Determine the (x, y) coordinate at the center of the cell enclosing the given text.  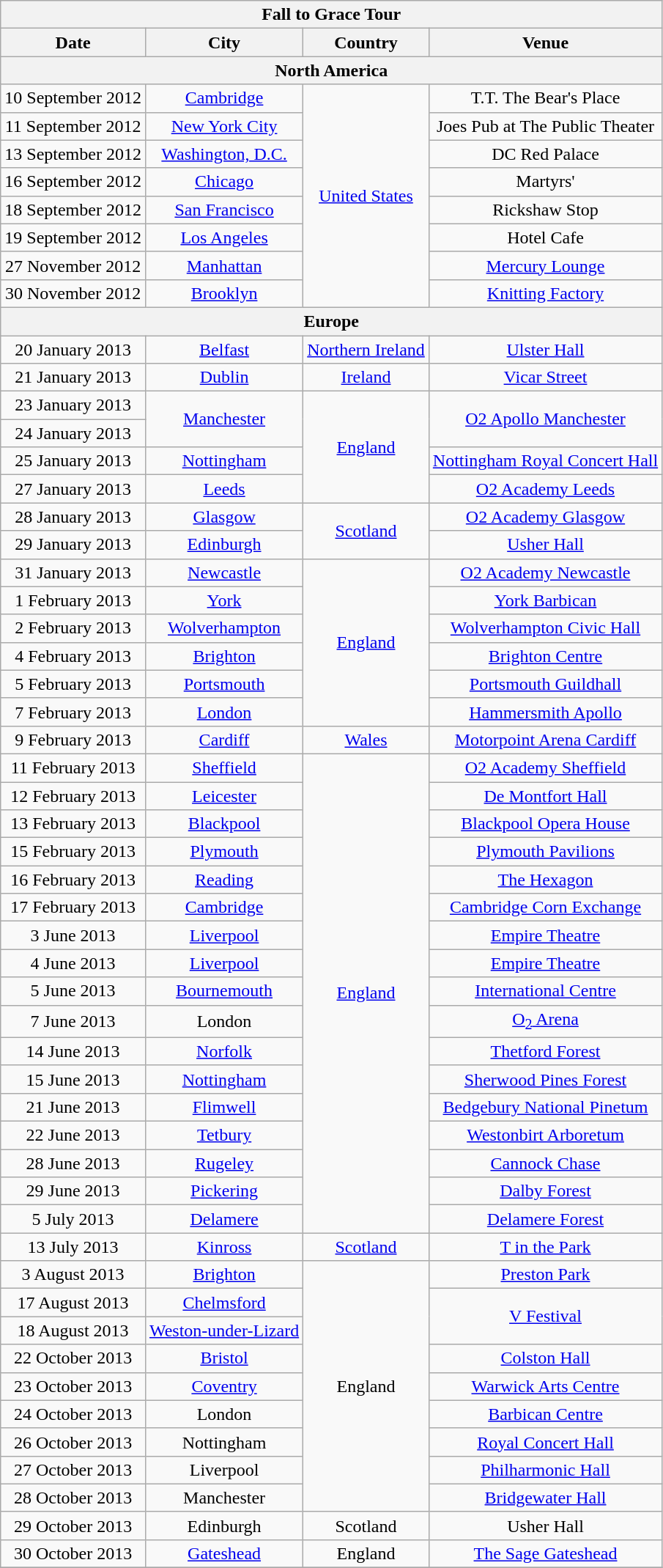
Coventry (224, 1386)
28 June 2013 (73, 1163)
31 January 2013 (73, 573)
29 October 2013 (73, 1525)
30 November 2012 (73, 293)
Plymouth Pavilions (545, 852)
16 September 2012 (73, 182)
Fall to Grace Tour (331, 15)
21 January 2013 (73, 378)
Leicester (224, 795)
York (224, 600)
17 February 2013 (73, 908)
O2 Academy Sheffield (545, 768)
4 February 2013 (73, 656)
23 January 2013 (73, 405)
Philharmonic Hall (545, 1470)
Northern Ireland (366, 350)
Thetford Forest (545, 1051)
O2 Academy Newcastle (545, 573)
Ireland (366, 378)
13 February 2013 (73, 824)
Country (366, 43)
15 February 2013 (73, 852)
San Francisco (224, 210)
Dalby Forest (545, 1191)
Barbican Centre (545, 1414)
3 June 2013 (73, 935)
Belfast (224, 350)
Delamere Forest (545, 1219)
Glasgow (224, 517)
22 October 2013 (73, 1358)
Dublin (224, 378)
O2 Academy Leeds (545, 489)
27 January 2013 (73, 489)
14 June 2013 (73, 1051)
Wales (366, 740)
O2 Arena (545, 1021)
5 July 2013 (73, 1219)
16 February 2013 (73, 880)
13 September 2012 (73, 154)
York Barbican (545, 600)
Rugeley (224, 1163)
Flimwell (224, 1107)
Cardiff (224, 740)
Reading (224, 880)
O2 Academy Glasgow (545, 517)
Mercury Lounge (545, 265)
Westonbirt Arboretum (545, 1135)
Bournemouth (224, 991)
24 January 2013 (73, 433)
29 January 2013 (73, 545)
Europe (331, 321)
Date (73, 43)
North America (331, 70)
New York City (224, 126)
Blackpool (224, 824)
2 February 2013 (73, 628)
25 January 2013 (73, 461)
The Sage Gateshead (545, 1553)
Gateshead (224, 1553)
Sheffield (224, 768)
Cambridge Corn Exchange (545, 908)
7 February 2013 (73, 712)
Knitting Factory (545, 293)
Wolverhampton Civic Hall (545, 628)
28 January 2013 (73, 517)
27 October 2013 (73, 1470)
Rickshaw Stop (545, 210)
De Montfort Hall (545, 795)
Royal Concert Hall (545, 1442)
Brooklyn (224, 293)
Pickering (224, 1191)
Bridgewater Hall (545, 1498)
20 January 2013 (73, 350)
Colston Hall (545, 1358)
Hammersmith Apollo (545, 712)
11 February 2013 (73, 768)
Chicago (224, 182)
T.T. The Bear's Place (545, 98)
DC Red Palace (545, 154)
Vicar Street (545, 378)
Portsmouth Guildhall (545, 684)
7 June 2013 (73, 1021)
29 June 2013 (73, 1191)
Chelmsford (224, 1303)
Tetbury (224, 1135)
Joes Pub at The Public Theater (545, 126)
27 November 2012 (73, 265)
Portsmouth (224, 684)
United States (366, 196)
Ulster Hall (545, 350)
5 February 2013 (73, 684)
23 October 2013 (73, 1386)
O2 Apollo Manchester (545, 419)
15 June 2013 (73, 1079)
Motorpoint Arena Cardiff (545, 740)
28 October 2013 (73, 1498)
Venue (545, 43)
24 October 2013 (73, 1414)
30 October 2013 (73, 1553)
V Festival (545, 1317)
22 June 2013 (73, 1135)
Norfolk (224, 1051)
18 August 2013 (73, 1330)
Los Angeles (224, 238)
The Hexagon (545, 880)
Weston-under-Lizard (224, 1330)
Sherwood Pines Forest (545, 1079)
11 September 2012 (73, 126)
12 February 2013 (73, 795)
Martyrs' (545, 182)
Warwick Arts Centre (545, 1386)
Plymouth (224, 852)
City (224, 43)
Nottingham Royal Concert Hall (545, 461)
3 August 2013 (73, 1275)
9 February 2013 (73, 740)
10 September 2012 (73, 98)
Brighton Centre (545, 656)
Preston Park (545, 1275)
Cannock Chase (545, 1163)
Blackpool Opera House (545, 824)
Washington, D.C. (224, 154)
18 September 2012 (73, 210)
Leeds (224, 489)
5 June 2013 (73, 991)
Kinross (224, 1247)
Hotel Cafe (545, 238)
1 February 2013 (73, 600)
T in the Park (545, 1247)
Delamere (224, 1219)
19 September 2012 (73, 238)
Bedgebury National Pinetum (545, 1107)
17 August 2013 (73, 1303)
Newcastle (224, 573)
4 June 2013 (73, 963)
26 October 2013 (73, 1442)
13 July 2013 (73, 1247)
Manhattan (224, 265)
International Centre (545, 991)
21 June 2013 (73, 1107)
Wolverhampton (224, 628)
Bristol (224, 1358)
